Extract the [x, y] coordinate from the center of the cell holding the provided text.  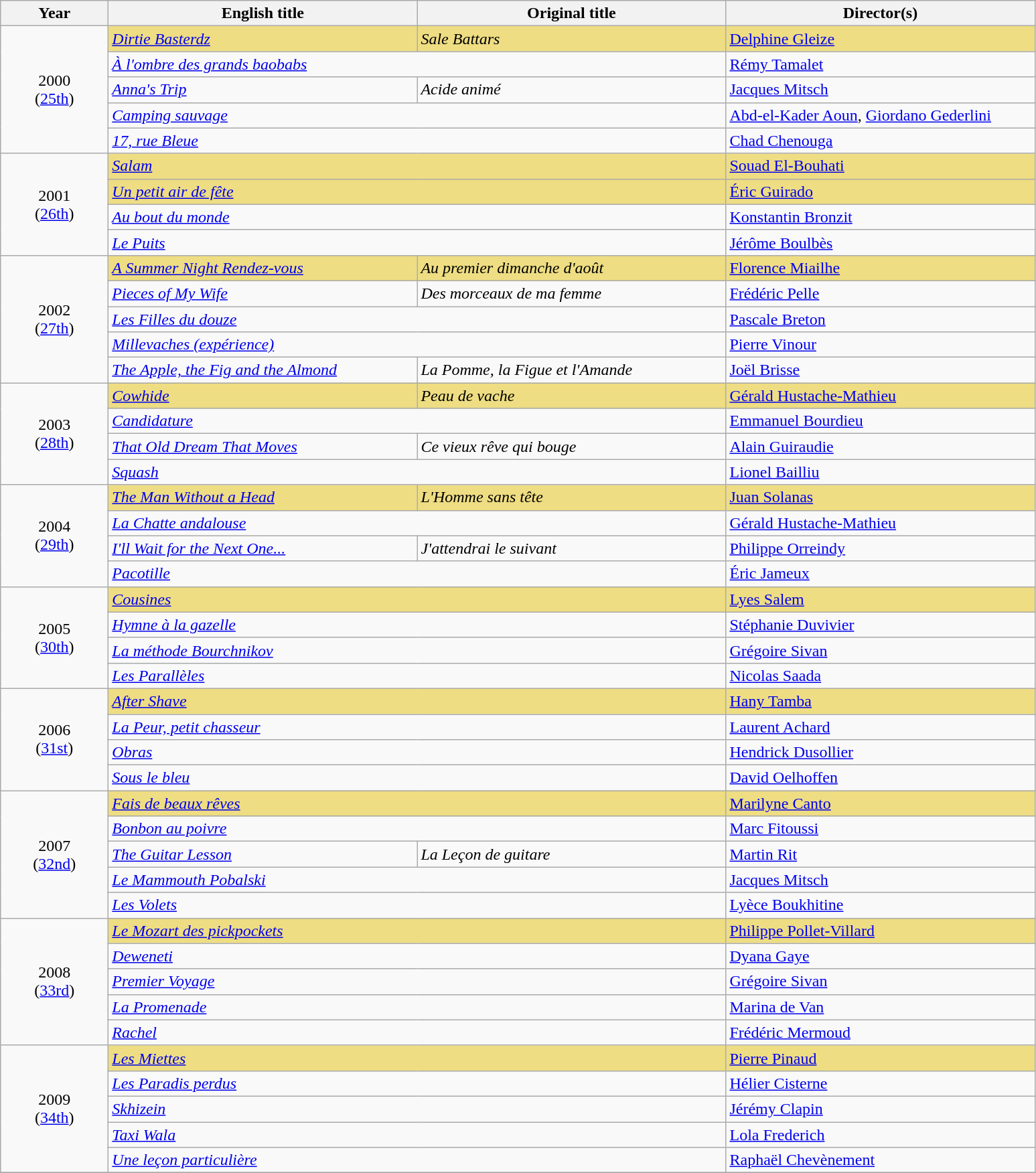
Frédéric Pelle [880, 293]
J'attendrai le suivant [572, 548]
Éric Guirado [880, 191]
Martin Rit [880, 854]
Salam [417, 166]
2005(30th) [55, 637]
Les Paradis perdus [417, 1083]
Stéphanie Duvivier [880, 625]
La Chatte andalouse [417, 523]
Pacotille [417, 574]
Skhizein [417, 1109]
2009(34th) [55, 1109]
Jérôme Boulbès [880, 242]
Hymne à la gazelle [417, 625]
Dirtie Basterdz [263, 39]
That Old Dream That Moves [263, 447]
Taxi Wala [417, 1135]
Marc Fitoussi [880, 829]
Squash [417, 472]
I'll Wait for the Next One... [263, 548]
Delphine Gleize [880, 39]
Une leçon particulière [417, 1160]
Pierre Vinour [880, 345]
Millevaches (expérience) [417, 345]
Joël Brisse [880, 370]
Les Miettes [417, 1058]
Pierre Pinaud [880, 1058]
Frédéric Mermoud [880, 1032]
Le Mozart des pickpockets [417, 931]
Sale Battars [572, 39]
Lola Frederich [880, 1135]
The Man Without a Head [263, 497]
Emmanuel Bourdieu [880, 421]
Éric Jameux [880, 574]
2006(31st) [55, 739]
La méthode Bourchnikov [417, 650]
Au premier dimanche d'août [572, 268]
Pascale Breton [880, 319]
After Shave [417, 701]
Year [55, 13]
Hany Tamba [880, 701]
Abd-el-Kader Aoun, Giordano Gederlini [880, 115]
Philippe Orreindy [880, 548]
Lyèce Boukhitine [880, 905]
2008(33rd) [55, 982]
Rachel [417, 1032]
La Peur, petit chasseur [417, 726]
Pieces of My Wife [263, 293]
Lionel Bailliu [880, 472]
Nicolas Saada [880, 676]
Un petit air de fête [417, 191]
Les Volets [417, 905]
Les Filles du douze [417, 319]
Alain Guiraudie [880, 447]
À l'ombre des grands baobabs [417, 64]
Original title [572, 13]
La Pomme, la Figue et l'Amande [572, 370]
Ce vieux rêve qui bouge [572, 447]
Konstantin Bronzit [880, 217]
Raphaël Chevènement [880, 1160]
The Apple, the Fig and the Almond [263, 370]
Candidature [417, 421]
2004(29th) [55, 536]
Marina de Van [880, 1007]
Laurent Achard [880, 726]
Au bout du monde [417, 217]
17, rue Bleue [417, 141]
A Summer Night Rendez-vous [263, 268]
Lyes Salem [880, 599]
Premier Voyage [417, 982]
Jérémy Clapin [880, 1109]
2000(25th) [55, 90]
Anna's Trip [263, 90]
Souad El-Bouhati [880, 166]
Des morceaux de ma femme [572, 293]
La Promenade [417, 1007]
2003(28th) [55, 434]
2007(32nd) [55, 854]
Cowhide [263, 396]
Obras [417, 753]
Marilyne Canto [880, 803]
Deweneti [417, 956]
The Guitar Lesson [263, 854]
2001(26th) [55, 204]
Le Mammouth Pobalski [417, 880]
2002(27th) [55, 319]
Fais de beaux rêves [417, 803]
English title [263, 13]
Acide animé [572, 90]
David Oelhoffen [880, 778]
Chad Chenouga [880, 141]
L'Homme sans tête [572, 497]
Sous le bleu [417, 778]
Philippe Pollet-Villard [880, 931]
Les Parallèles [417, 676]
Peau de vache [572, 396]
Juan Solanas [880, 497]
Dyana Gaye [880, 956]
La Leçon de guitare [572, 854]
Camping sauvage [417, 115]
Hélier Cisterne [880, 1083]
Florence Miailhe [880, 268]
Hendrick Dusollier [880, 753]
Bonbon au poivre [417, 829]
Cousines [417, 599]
Rémy Tamalet [880, 64]
Le Puits [417, 242]
Director(s) [880, 13]
